Determine the (x, y) coordinate at the center of the cell enclosing the given text.  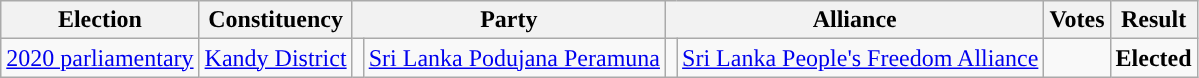
2020 parliamentary (100, 58)
Party (508, 20)
Election (100, 20)
Sri Lanka Podujana Peramuna (514, 58)
Constituency (276, 20)
Alliance (855, 20)
Votes (1077, 20)
Sri Lanka People's Freedom Alliance (860, 58)
Kandy District (276, 58)
Elected (1154, 58)
Result (1154, 20)
